From the cell containing the given text, extract its center point as [X, Y] coordinate. 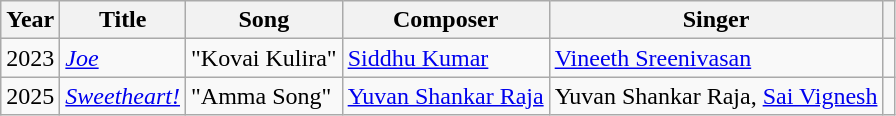
Composer [446, 20]
Vineeth Sreenivasan [716, 58]
Sweetheart! [123, 96]
Joe [123, 58]
Singer [716, 20]
Siddhu Kumar [446, 58]
Yuvan Shankar Raja, Sai Vignesh [716, 96]
Title [123, 20]
Year [30, 20]
2025 [30, 96]
2023 [30, 58]
Song [264, 20]
"Amma Song" [264, 96]
"Kovai Kulira" [264, 58]
Yuvan Shankar Raja [446, 96]
